Extract the [x, y] coordinate from the center of the cell holding the provided text.  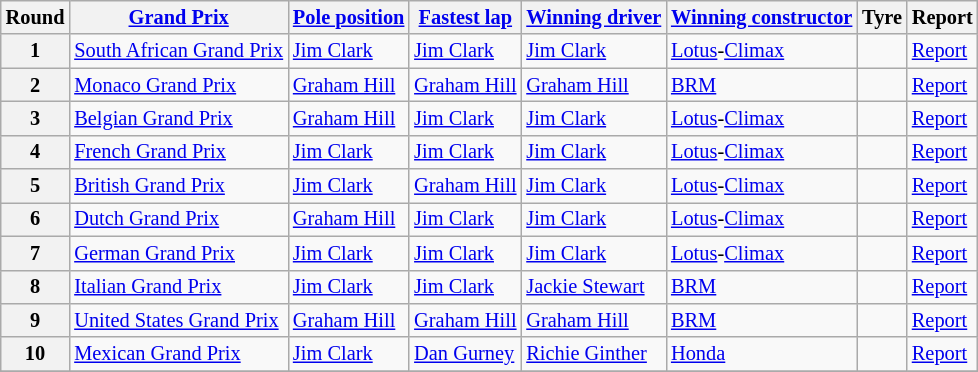
Mexican Grand Prix [178, 354]
Jackie Stewart [594, 287]
Honda [762, 354]
Richie Ginther [594, 354]
7 [36, 253]
Grand Prix [178, 17]
Winning driver [594, 17]
9 [36, 320]
South African Grand Prix [178, 51]
United States Grand Prix [178, 320]
3 [36, 118]
4 [36, 152]
1 [36, 51]
8 [36, 287]
Tyre [882, 17]
French Grand Prix [178, 152]
German Grand Prix [178, 253]
Fastest lap [465, 17]
2 [36, 85]
Round [36, 17]
Dutch Grand Prix [178, 219]
Winning constructor [762, 17]
British Grand Prix [178, 186]
Dan Gurney [465, 354]
Belgian Grand Prix [178, 118]
5 [36, 186]
10 [36, 354]
Pole position [348, 17]
6 [36, 219]
Monaco Grand Prix [178, 85]
Italian Grand Prix [178, 287]
